Return [X, Y] of the center of cell containing provided text 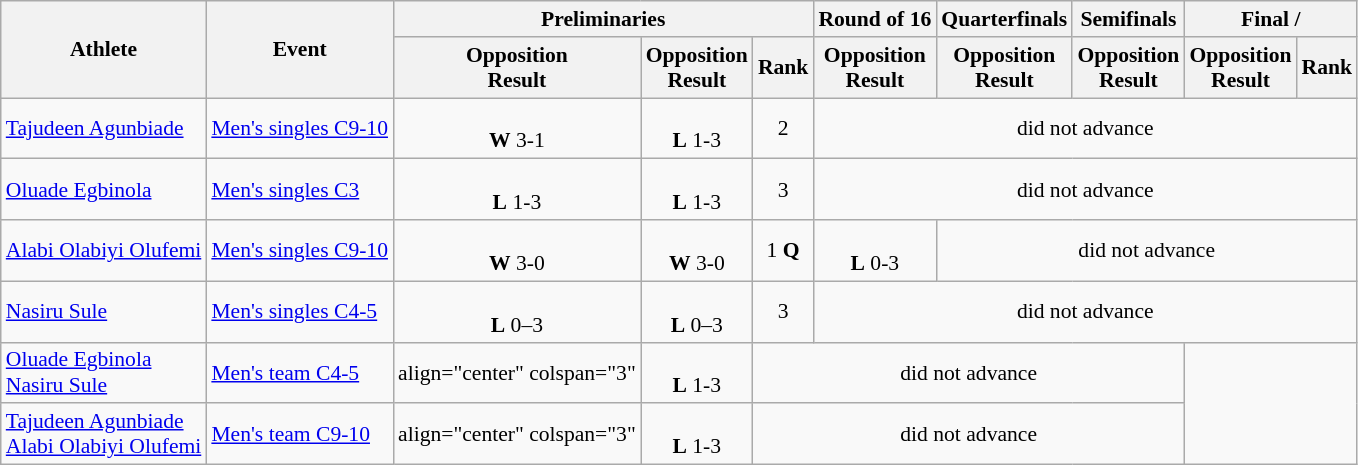
Alabi Olabiyi Olufemi [104, 250]
Final / [1270, 19]
W 3-1 [517, 128]
Men's singles C4-5 [300, 312]
Event [300, 50]
Oluade Egbinola [104, 190]
Semifinals [1128, 19]
Quarterfinals [1004, 19]
Athlete [104, 50]
Men's singles C3 [300, 190]
Nasiru Sule [104, 312]
Round of 16 [874, 19]
Men's team C9-10 [300, 434]
Tajudeen Agunbiade Alabi Olabiyi Olufemi [104, 434]
Oluade Egbinola Nasiru Sule [104, 372]
Tajudeen Agunbiade [104, 128]
2 [784, 128]
1 Q [784, 250]
L 0-3 [874, 250]
Men's team C4-5 [300, 372]
Preliminaries [603, 19]
